Provide the (x, y) coordinate of the cell's center where the given text is located.  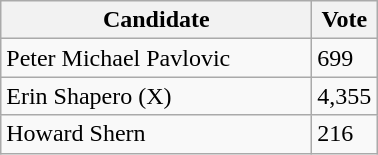
Howard Shern (156, 134)
Erin Shapero (X) (156, 96)
Candidate (156, 20)
216 (344, 134)
699 (344, 58)
4,355 (344, 96)
Peter Michael Pavlovic (156, 58)
Vote (344, 20)
